From the cell containing the given text, extract its center point as [X, Y] coordinate. 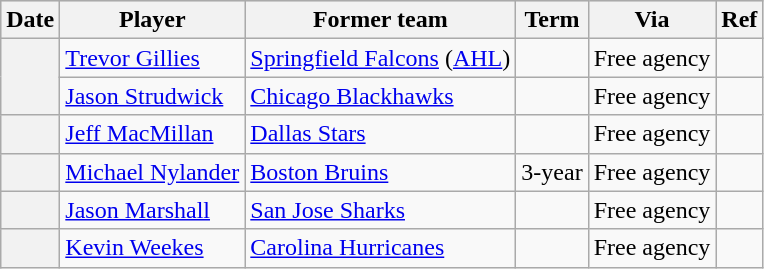
Player [152, 20]
Carolina Hurricanes [380, 248]
Former team [380, 20]
Ref [740, 20]
Chicago Blackhawks [380, 96]
3-year [552, 172]
Date [30, 20]
Term [552, 20]
Via [652, 20]
Michael Nylander [152, 172]
Jason Strudwick [152, 96]
San Jose Sharks [380, 210]
Kevin Weekes [152, 248]
Dallas Stars [380, 134]
Jeff MacMillan [152, 134]
Springfield Falcons (AHL) [380, 58]
Trevor Gillies [152, 58]
Jason Marshall [152, 210]
Boston Bruins [380, 172]
